Find where the given text appears and provide that cell's center as (x, y) coordinate. 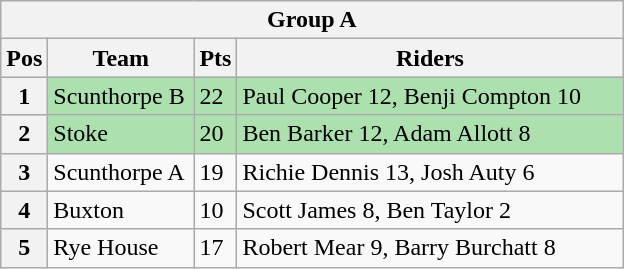
Riders (430, 58)
Scunthorpe B (121, 96)
4 (24, 210)
Team (121, 58)
Richie Dennis 13, Josh Auty 6 (430, 172)
Rye House (121, 248)
5 (24, 248)
22 (216, 96)
Scunthorpe A (121, 172)
3 (24, 172)
Ben Barker 12, Adam Allott 8 (430, 134)
10 (216, 210)
17 (216, 248)
Buxton (121, 210)
Robert Mear 9, Barry Burchatt 8 (430, 248)
2 (24, 134)
Paul Cooper 12, Benji Compton 10 (430, 96)
20 (216, 134)
Pts (216, 58)
Scott James 8, Ben Taylor 2 (430, 210)
1 (24, 96)
Stoke (121, 134)
19 (216, 172)
Pos (24, 58)
Group A (312, 20)
